Capture the cell that displays the provided text and extract its [X, Y] central coordinate. 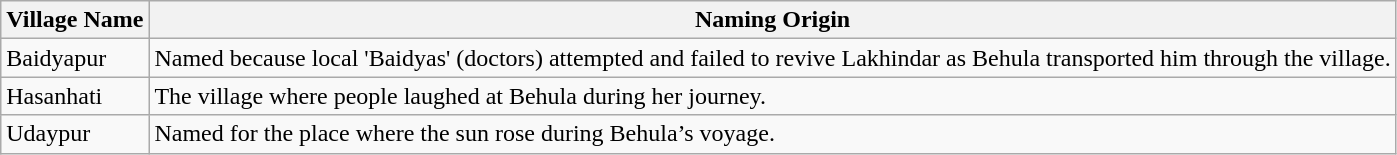
Hasanhati [75, 96]
Village Name [75, 20]
Named because local 'Baidyas' (doctors) attempted and failed to revive Lakhindar as Behula transported him through the village. [772, 58]
Baidyapur [75, 58]
Naming Origin [772, 20]
The village where people laughed at Behula during her journey. [772, 96]
Udaypur [75, 134]
Named for the place where the sun rose during Behula’s voyage. [772, 134]
